Pinpoint the cell where the given text exists, returning its (x, y) midpoint coordinate. 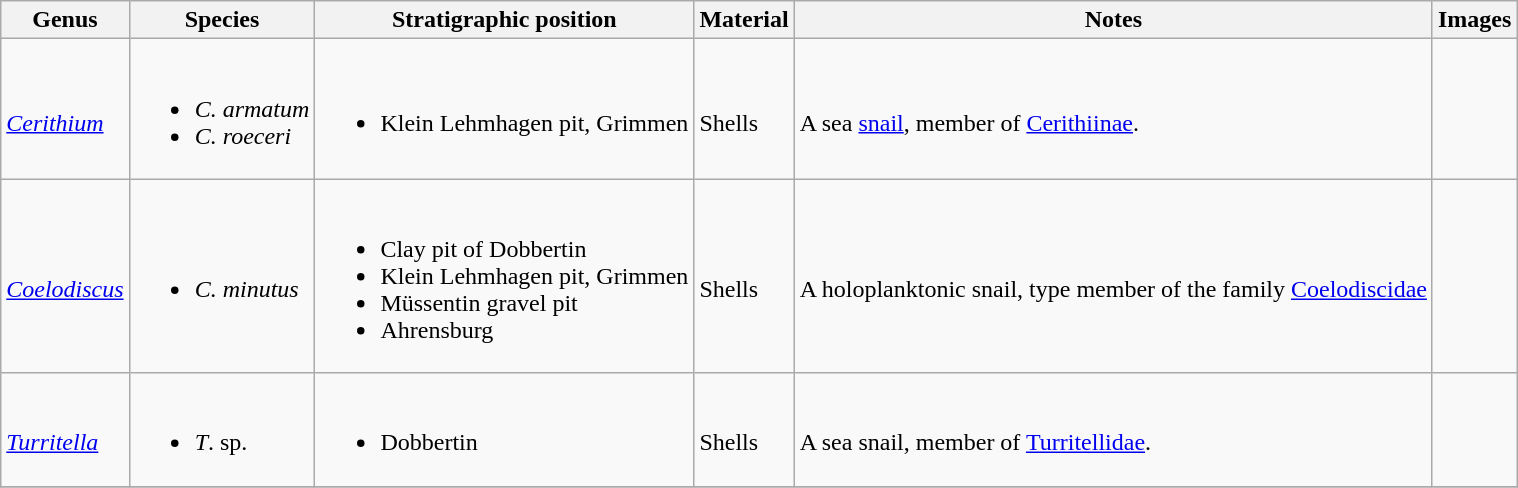
Coelodiscus (65, 276)
Clay pit of DobbertinKlein Lehmhagen pit, GrimmenMüssentin gravel pitAhrensburg (504, 276)
A sea snail, member of Cerithiinae. (1113, 109)
A holoplanktonic snail, type member of the family Coelodiscidae (1113, 276)
T. sp. (222, 430)
Material (744, 20)
Klein Lehmhagen pit, Grimmen (504, 109)
C. minutus (222, 276)
Species (222, 20)
Dobbertin (504, 430)
Turritella (65, 430)
Genus (65, 20)
Stratigraphic position (504, 20)
Notes (1113, 20)
Cerithium (65, 109)
C. armatumC. roeceri (222, 109)
Images (1474, 20)
A sea snail, member of Turritellidae. (1113, 430)
